Detect which cell encompasses the target text, then output its [x, y] center coordinate. 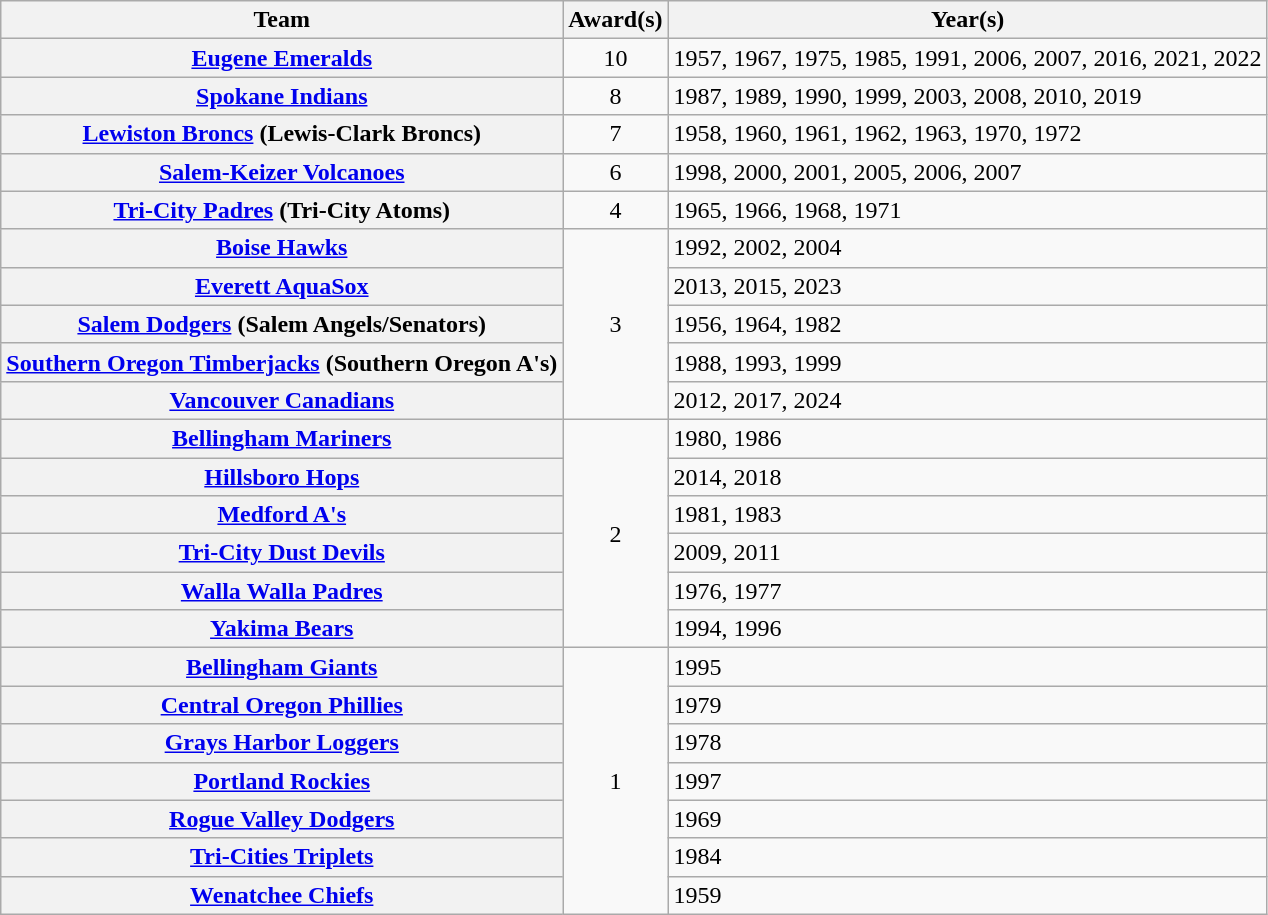
Grays Harbor Loggers [282, 743]
1988, 1993, 1999 [968, 362]
2014, 2018 [968, 477]
1957, 1967, 1975, 1985, 1991, 2006, 2007, 2016, 2021, 2022 [968, 58]
1998, 2000, 2001, 2005, 2006, 2007 [968, 172]
1976, 1977 [968, 591]
Salem Dodgers (Salem Angels/Senators) [282, 324]
1 [616, 781]
Portland Rockies [282, 781]
Tri-City Dust Devils [282, 553]
10 [616, 58]
1994, 1996 [968, 629]
1992, 2002, 2004 [968, 248]
Eugene Emeralds [282, 58]
Hillsboro Hops [282, 477]
Bellingham Giants [282, 667]
Wenatchee Chiefs [282, 895]
Vancouver Canadians [282, 400]
1981, 1983 [968, 515]
8 [616, 96]
Southern Oregon Timberjacks (Southern Oregon A's) [282, 362]
Bellingham Mariners [282, 438]
1997 [968, 781]
Everett AquaSox [282, 286]
Salem-Keizer Volcanoes [282, 172]
Tri-Cities Triplets [282, 857]
3 [616, 324]
1956, 1964, 1982 [968, 324]
Spokane Indians [282, 96]
2 [616, 533]
Central Oregon Phillies [282, 705]
Boise Hawks [282, 248]
Yakima Bears [282, 629]
1969 [968, 819]
Tri-City Padres (Tri-City Atoms) [282, 210]
1980, 1986 [968, 438]
Rogue Valley Dodgers [282, 819]
Lewiston Broncs (Lewis-Clark Broncs) [282, 134]
1979 [968, 705]
1978 [968, 743]
7 [616, 134]
Walla Walla Padres [282, 591]
1995 [968, 667]
Year(s) [968, 20]
1984 [968, 857]
2012, 2017, 2024 [968, 400]
1987, 1989, 1990, 1999, 2003, 2008, 2010, 2019 [968, 96]
4 [616, 210]
1959 [968, 895]
Award(s) [616, 20]
2013, 2015, 2023 [968, 286]
1958, 1960, 1961, 1962, 1963, 1970, 1972 [968, 134]
Medford A's [282, 515]
Team [282, 20]
1965, 1966, 1968, 1971 [968, 210]
6 [616, 172]
2009, 2011 [968, 553]
